For the text-containing cell, return its midpoint in [x, y] coordinate format. 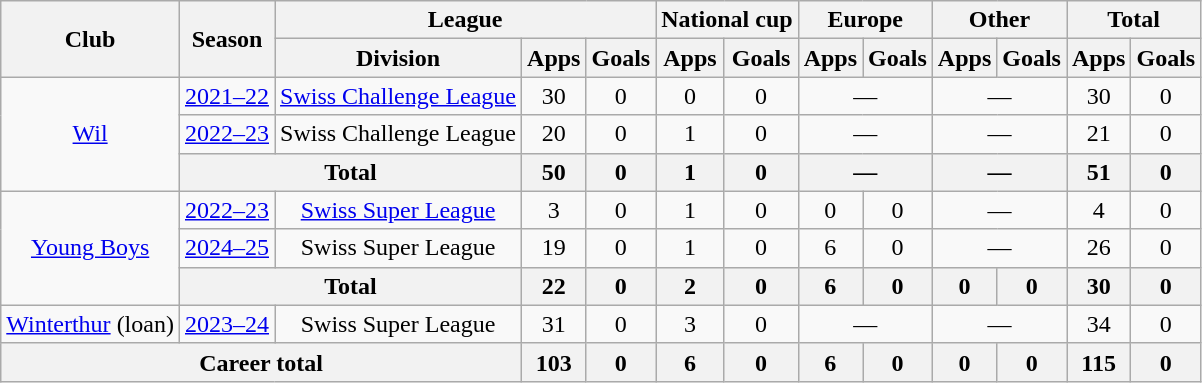
103 [554, 362]
National cup [727, 20]
115 [1098, 362]
21 [1098, 134]
Club [90, 39]
Winterthur (loan) [90, 324]
4 [1098, 210]
2 [690, 286]
31 [554, 324]
Europe [865, 20]
Division [398, 58]
League [466, 20]
Season [226, 39]
2023–24 [226, 324]
26 [1098, 248]
2021–22 [226, 96]
51 [1098, 172]
50 [554, 172]
Wil [90, 134]
Other [999, 20]
20 [554, 134]
22 [554, 286]
2024–25 [226, 248]
Career total [262, 362]
19 [554, 248]
34 [1098, 324]
Young Boys [90, 248]
